Pinpoint the cell where the given text exists, returning its (x, y) midpoint coordinate. 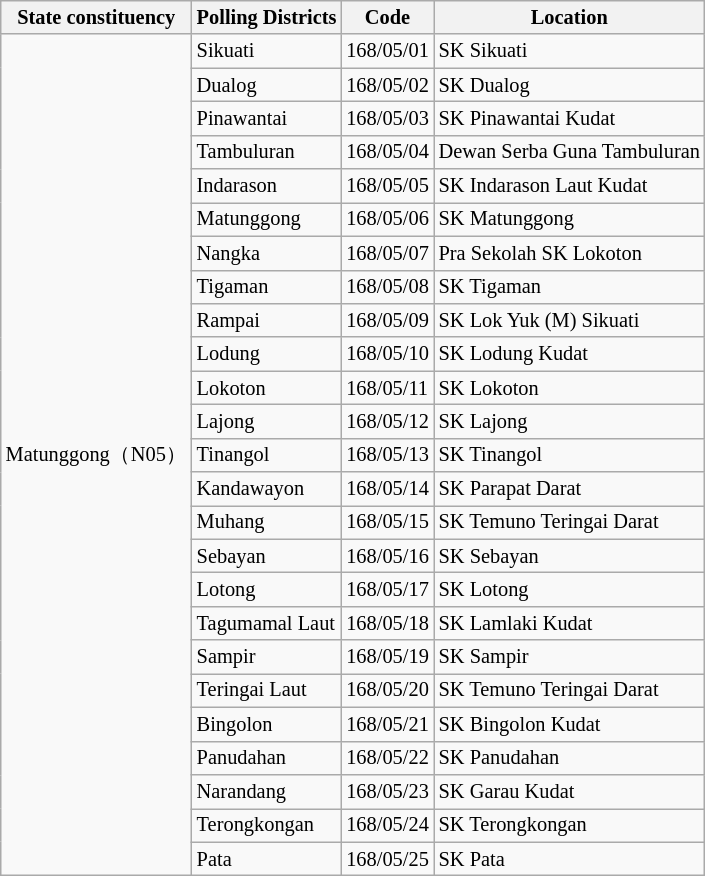
SK Sebayan (570, 556)
168/05/15 (387, 522)
168/05/02 (387, 85)
Dualog (267, 85)
168/05/07 (387, 253)
168/05/13 (387, 455)
Polling Districts (267, 17)
Sebayan (267, 556)
Tambuluran (267, 152)
168/05/09 (387, 320)
168/05/05 (387, 186)
Sampir (267, 657)
Code (387, 17)
Matunggong (267, 219)
Pra Sekolah SK Lokoton (570, 253)
Lodung (267, 354)
Rampai (267, 320)
Terongkongan (267, 825)
168/05/20 (387, 690)
Tinangol (267, 455)
168/05/11 (387, 388)
State constituency (96, 17)
SK Sikuati (570, 51)
168/05/04 (387, 152)
SK Matunggong (570, 219)
SK Garau Kudat (570, 791)
SK Lok Yuk (M) Sikuati (570, 320)
168/05/14 (387, 489)
Lajong (267, 421)
Location (570, 17)
Muhang (267, 522)
SK Pinawantai Kudat (570, 118)
168/05/01 (387, 51)
SK Pata (570, 859)
Panudahan (267, 758)
SK Bingolon Kudat (570, 724)
168/05/17 (387, 589)
Dewan Serba Guna Tambuluran (570, 152)
168/05/21 (387, 724)
Pata (267, 859)
SK Lamlaki Kudat (570, 623)
Kandawayon (267, 489)
SK Sampir (570, 657)
Lokoton (267, 388)
168/05/24 (387, 825)
168/05/08 (387, 287)
SK Lokoton (570, 388)
168/05/18 (387, 623)
Teringai Laut (267, 690)
SK Lodung Kudat (570, 354)
Pinawantai (267, 118)
168/05/03 (387, 118)
168/05/23 (387, 791)
168/05/16 (387, 556)
168/05/06 (387, 219)
SK Parapat Darat (570, 489)
Lotong (267, 589)
168/05/25 (387, 859)
Indarason (267, 186)
SK Dualog (570, 85)
Tigaman (267, 287)
Sikuati (267, 51)
Nangka (267, 253)
168/05/10 (387, 354)
Narandang (267, 791)
SK Tigaman (570, 287)
168/05/12 (387, 421)
Tagumamal Laut (267, 623)
Bingolon (267, 724)
SK Panudahan (570, 758)
Matunggong（N05） (96, 454)
SK Tinangol (570, 455)
168/05/19 (387, 657)
168/05/22 (387, 758)
SK Lotong (570, 589)
SK Indarason Laut Kudat (570, 186)
SK Terongkongan (570, 825)
SK Lajong (570, 421)
